Capture the cell that displays the provided text and extract its [x, y] central coordinate. 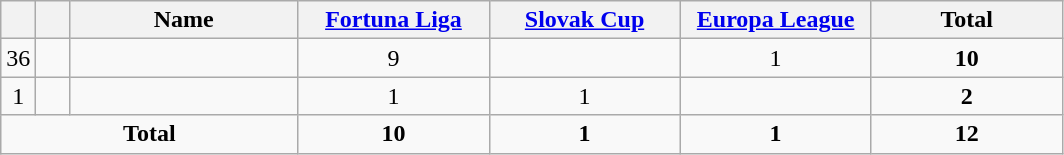
Name [184, 20]
2 [966, 96]
9 [394, 58]
36 [18, 58]
Europa League [776, 20]
12 [966, 134]
Slovak Cup [584, 20]
Fortuna Liga [394, 20]
